Return the (x, y) coordinate for the center point of the cell that contains the specified text.  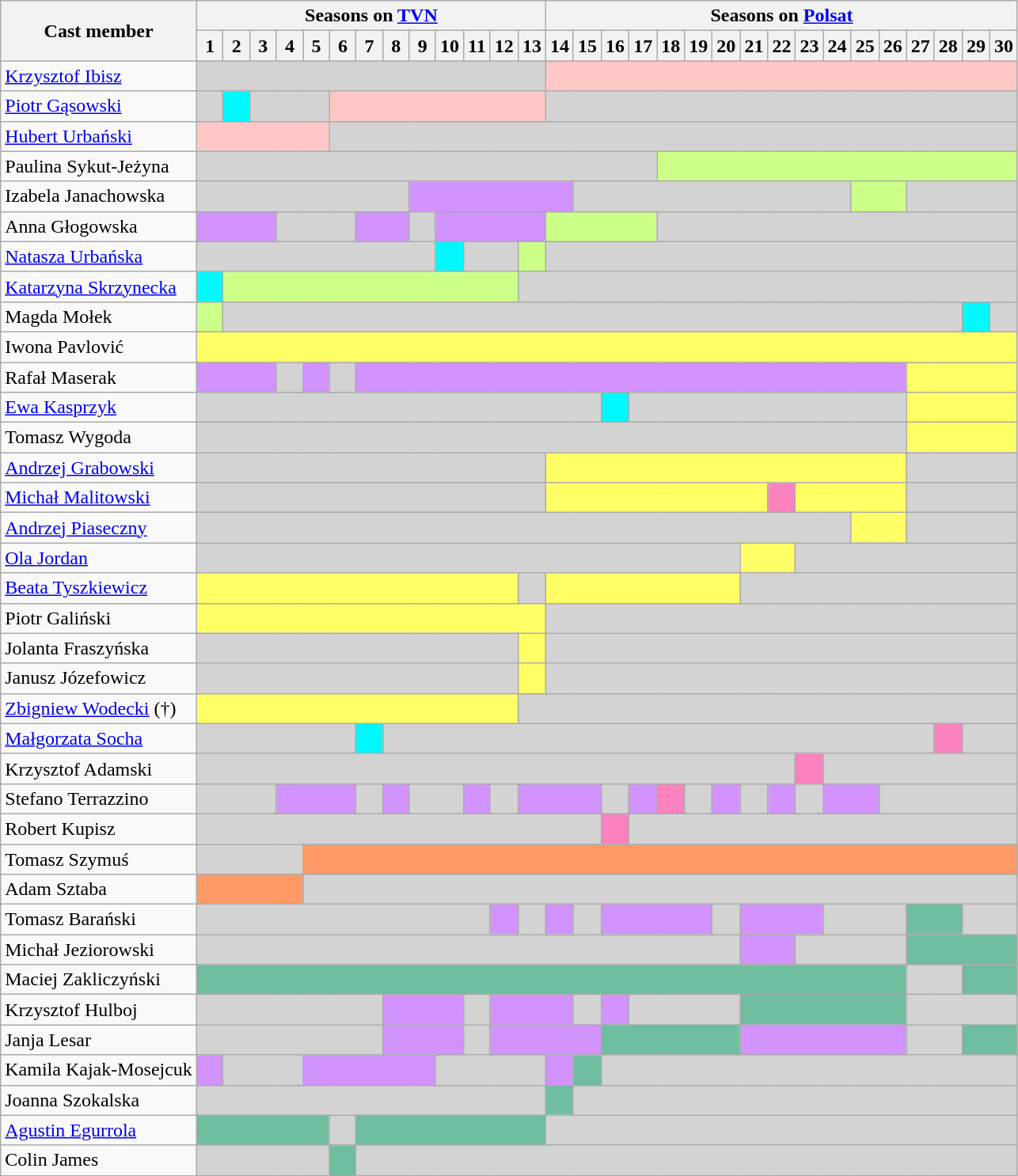
10 (450, 46)
29 (975, 46)
22 (782, 46)
17 (643, 46)
Kamila Kajak-Mosejcuk (99, 1070)
Krzysztof Adamski (99, 768)
9 (423, 46)
Piotr Gąsowski (99, 106)
Joanna Szokalska (99, 1100)
13 (532, 46)
Janja Lesar (99, 1040)
30 (1004, 46)
Ewa Kasprzyk (99, 408)
Tomasz Wygoda (99, 438)
5 (317, 46)
Colin James (99, 1160)
16 (616, 46)
1 (210, 46)
Iwona Pavlović (99, 347)
Jolanta Fraszyńska (99, 648)
Krzysztof Hulboj (99, 1010)
Izabela Janachowska (99, 196)
Tomasz Szymuś (99, 859)
Stefano Terrazzino (99, 799)
24 (838, 46)
Piotr Galiński (99, 618)
Paulina Sykut-Jeżyna (99, 166)
15 (587, 46)
Robert Kupisz (99, 829)
3 (264, 46)
Cast member (99, 31)
Anna Głogowska (99, 226)
12 (503, 46)
Małgorzata Socha (99, 738)
23 (809, 46)
27 (920, 46)
Seasons on TVN (370, 16)
Michał Malitowski (99, 498)
Beata Tyszkiewicz (99, 588)
Seasons on Polsat (781, 16)
Magda Mołek (99, 317)
6 (343, 46)
Katarzyna Skrzynecka (99, 286)
21 (754, 46)
Andrzej Grabowski (99, 468)
Adam Sztaba (99, 890)
2 (237, 46)
28 (948, 46)
Tomasz Barański (99, 920)
Agustin Egurrola (99, 1130)
11 (477, 46)
8 (396, 46)
25 (864, 46)
19 (698, 46)
Natasza Urbańska (99, 256)
Andrzej Piaseczny (99, 528)
18 (671, 46)
7 (370, 46)
Hubert Urbański (99, 136)
Ola Jordan (99, 558)
26 (893, 46)
Janusz Józefowicz (99, 678)
Krzysztof Ibisz (99, 76)
Zbigniew Wodecki (†) (99, 708)
Rafał Maserak (99, 377)
Maciej Zakliczyński (99, 980)
Michał Jeziorowski (99, 950)
20 (727, 46)
4 (290, 46)
14 (559, 46)
